Locate the cell with the specified text and output its [x, y] center coordinate. 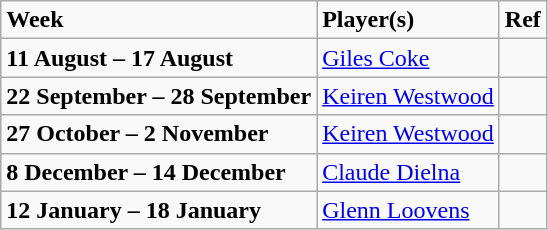
Claude Dielna [408, 172]
Glenn Loovens [408, 210]
Ref [522, 20]
Giles Coke [408, 58]
22 September – 28 September [159, 96]
12 January – 18 January [159, 210]
11 August – 17 August [159, 58]
27 October – 2 November [159, 134]
8 December – 14 December [159, 172]
Week [159, 20]
Player(s) [408, 20]
